Find where the given text appears and provide that cell's center as [x, y] coordinate. 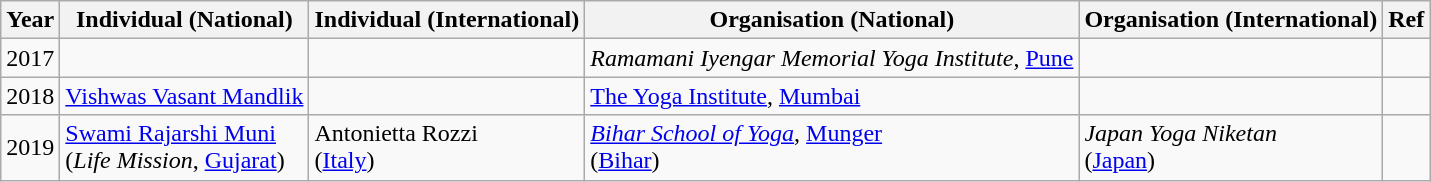
Year [30, 20]
Vishwas Vasant Mandlik [184, 96]
Individual (International) [447, 20]
2017 [30, 58]
Swami Rajarshi Muni (Life Mission, Gujarat) [184, 148]
Organisation (National) [832, 20]
Antonietta Rozzi (Italy) [447, 148]
2018 [30, 96]
Organisation (International) [1231, 20]
Bihar School of Yoga, Munger (Bihar) [832, 148]
Individual (National) [184, 20]
Ref [1406, 20]
2019 [30, 148]
Japan Yoga Niketan (Japan) [1231, 148]
The Yoga Institute, Mumbai [832, 96]
Ramamani Iyengar Memorial Yoga Institute, Pune [832, 58]
